Scan for the cell matching the given text and deliver its [x, y] coordinate at center. 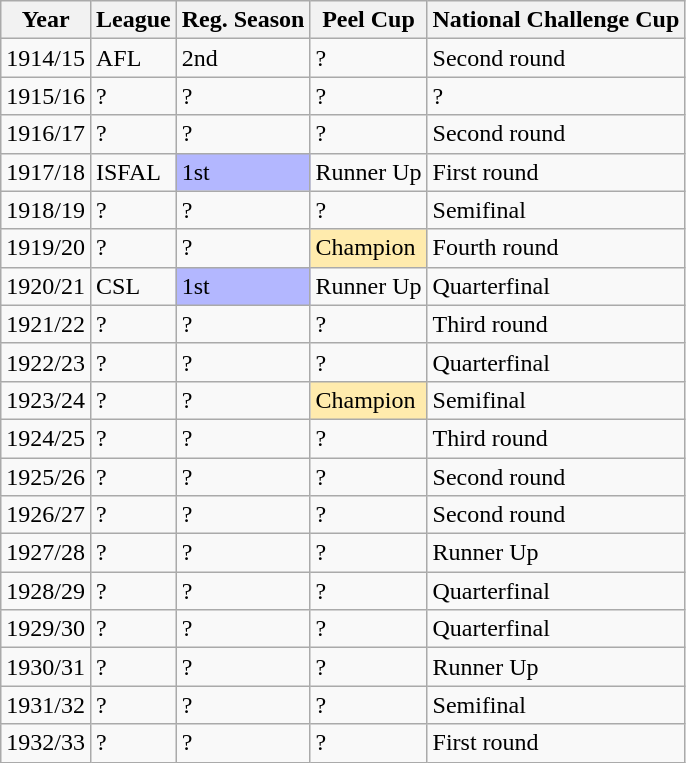
1914/15 [46, 58]
1929/30 [46, 629]
1925/26 [46, 477]
1926/27 [46, 515]
1932/33 [46, 743]
1923/24 [46, 400]
1920/21 [46, 286]
2nd [243, 58]
AFL [133, 58]
ISFAL [133, 172]
CSL [133, 286]
1922/23 [46, 362]
1928/29 [46, 591]
1930/31 [46, 667]
1917/18 [46, 172]
1916/17 [46, 134]
Fourth round [556, 248]
League [133, 20]
Reg. Season [243, 20]
Peel Cup [368, 20]
1927/28 [46, 553]
National Challenge Cup [556, 20]
1918/19 [46, 210]
1924/25 [46, 438]
1921/22 [46, 324]
1915/16 [46, 96]
1931/32 [46, 705]
1919/20 [46, 248]
Year [46, 20]
